Locate the cell with the specified text and output its (X, Y) center coordinate. 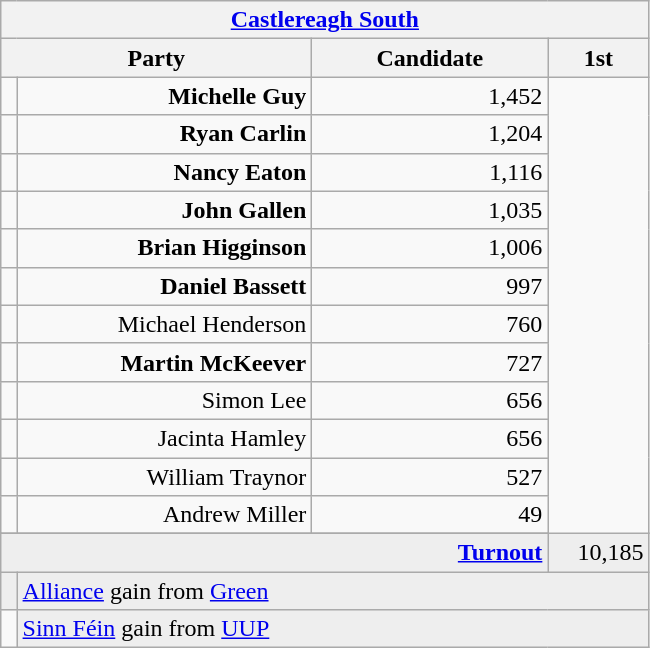
10,185 (598, 553)
49 (430, 515)
1st (598, 58)
1,116 (430, 172)
Simon Lee (164, 400)
Turnout (274, 553)
Nancy Eaton (164, 172)
Michael Henderson (164, 324)
Ryan Carlin (164, 134)
1,452 (430, 96)
John Gallen (164, 210)
1,035 (430, 210)
William Traynor (164, 477)
760 (430, 324)
Castlereagh South (325, 20)
Brian Higginson (164, 248)
997 (430, 286)
1,006 (430, 248)
Andrew Miller (164, 515)
Jacinta Hamley (164, 438)
Michelle Guy (164, 96)
Candidate (430, 58)
Martin McKeever (164, 362)
527 (430, 477)
Sinn Féin gain from UUP (333, 629)
Daniel Bassett (164, 286)
1,204 (430, 134)
727 (430, 362)
Alliance gain from Green (333, 591)
Party (156, 58)
